Scan for the cell matching the given text and deliver its (X, Y) coordinate at center. 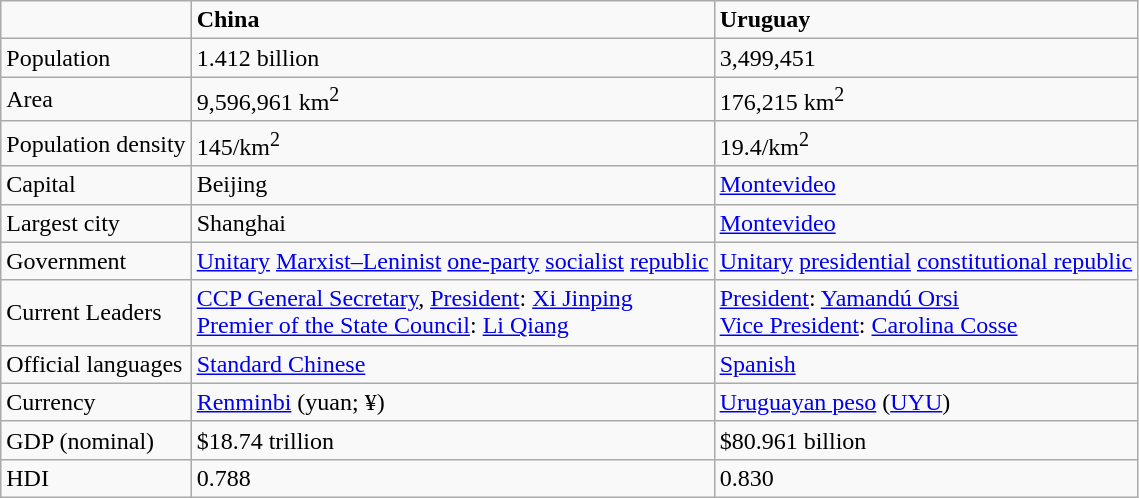
0.788 (452, 478)
Spanish (926, 364)
GDP (nominal) (96, 440)
China (452, 20)
0.830 (926, 478)
Renminbi (yuan; ¥) (452, 402)
Uruguay (926, 20)
Current Leaders (96, 312)
CCP General Secretary, President: Xi JinpingPremier of the State Council: Li Qiang (452, 312)
Official languages (96, 364)
9,596,961 km2 (452, 100)
Beijing (452, 185)
Unitary Marxist–Leninist one-party socialist republic (452, 261)
19.4/km2 (926, 144)
Shanghai (452, 223)
$18.74 trillion (452, 440)
President: Yamandú OrsiVice President: Carolina Cosse (926, 312)
1.412 billion (452, 58)
$80.961 billion (926, 440)
145/km2 (452, 144)
176,215 km2 (926, 100)
Population (96, 58)
3,499,451 (926, 58)
Uruguayan peso (UYU) (926, 402)
Government (96, 261)
HDI (96, 478)
Standard Chinese (452, 364)
Largest city (96, 223)
Capital (96, 185)
Population density (96, 144)
Currency (96, 402)
Area (96, 100)
Unitary presidential constitutional republic (926, 261)
